Return the (x, y) coordinate for the center point of the cell that contains the specified text.  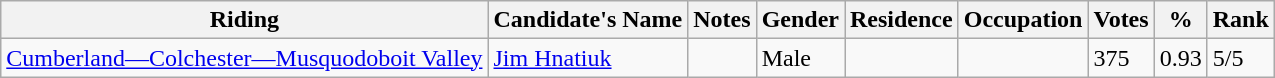
Rank (1240, 20)
% (1180, 20)
Occupation (1023, 20)
Candidate's Name (588, 20)
0.93 (1180, 58)
Notes (722, 20)
Votes (1121, 20)
375 (1121, 58)
5/5 (1240, 58)
Cumberland—Colchester—Musquodoboit Valley (244, 58)
Riding (244, 20)
Male (800, 58)
Residence (901, 20)
Jim Hnatiuk (588, 58)
Gender (800, 20)
